From the cell containing the given text, extract its center point as (x, y) coordinate. 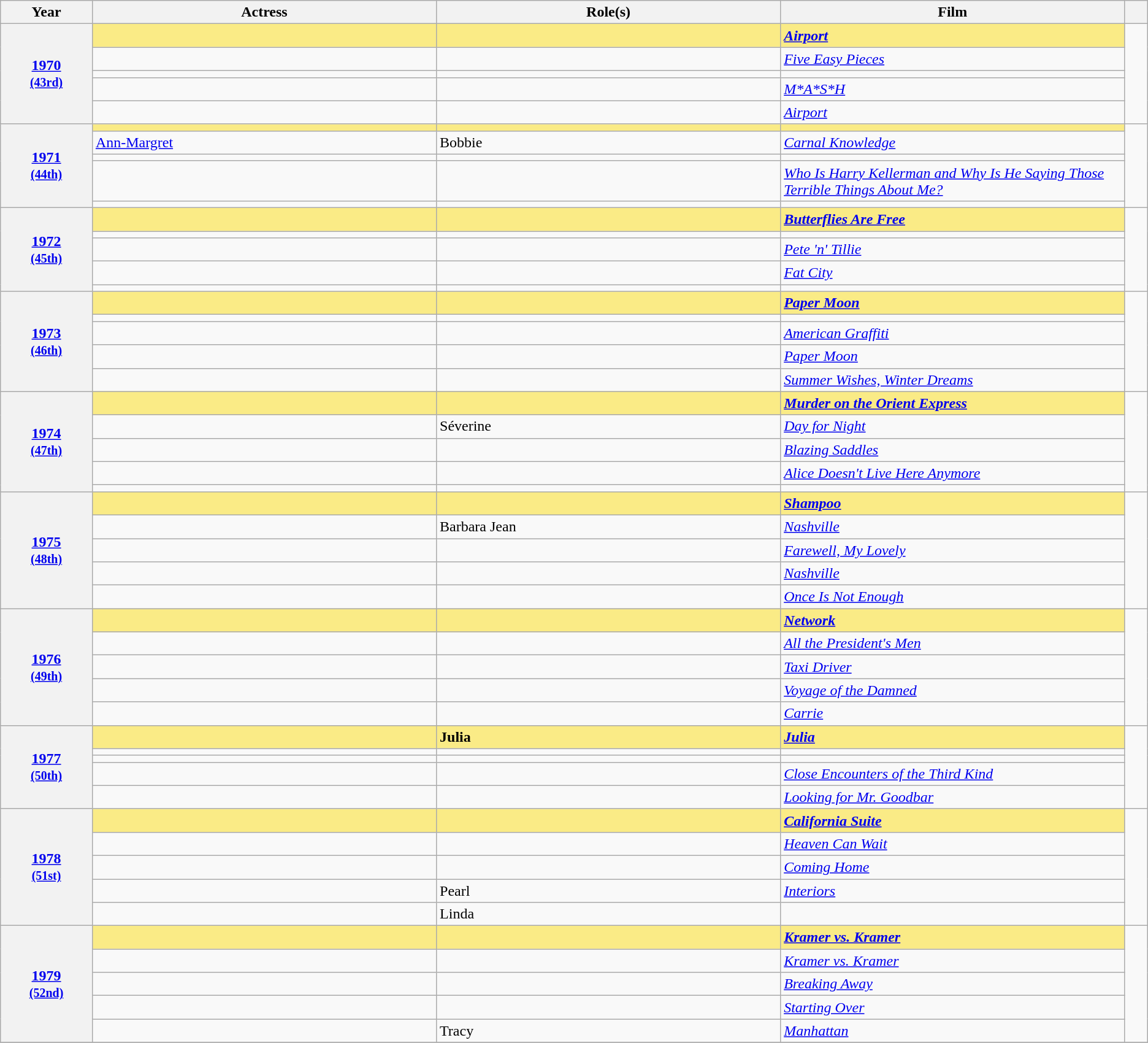
Voyage of the Damned (953, 690)
Close Encounters of the Third Kind (953, 774)
Who Is Harry Kellerman and Why Is He Saying Those Terrible Things About Me? (953, 180)
1970 (43rd) (47, 74)
Séverine (608, 426)
Once Is Not Enough (953, 597)
Day for Night (953, 426)
1973 (46th) (47, 341)
1977 (50th) (47, 767)
Year (47, 12)
Breaking Away (953, 984)
Bobbie (608, 142)
1978 (51st) (47, 867)
M*A*S*H (953, 89)
Fat City (953, 273)
Shampoo (953, 503)
Heaven Can Wait (953, 844)
Pearl (608, 890)
Carrie (953, 714)
Pete 'n' Tillie (953, 250)
Interiors (953, 890)
California Suite (953, 820)
1979 (52nd) (47, 984)
American Graffiti (953, 333)
Manhattan (953, 1031)
Carnal Knowledge (953, 142)
Butterflies Are Free (953, 219)
All the President's Men (953, 644)
1971 (44th) (47, 166)
Five Easy Pieces (953, 59)
Barbara Jean (608, 526)
Taxi Driver (953, 667)
1972 (45th) (47, 249)
Coming Home (953, 867)
Farewell, My Lovely (953, 550)
1974 (47th) (47, 442)
Starting Over (953, 1007)
Film (953, 12)
Network (953, 620)
Murder on the Orient Express (953, 403)
Ann-Margret (264, 142)
Tracy (608, 1031)
Linda (608, 914)
Blazing Saddles (953, 450)
Looking for Mr. Goodbar (953, 797)
Alice Doesn't Live Here Anymore (953, 473)
1975 (48th) (47, 550)
1976 (49th) (47, 667)
Role(s) (608, 12)
Actress (264, 12)
Summer Wishes, Winter Dreams (953, 380)
